Detect which cell encompasses the target text, then output its (X, Y) center coordinate. 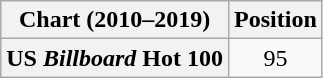
Position (276, 20)
95 (276, 58)
Chart (2010–2019) (115, 20)
US Billboard Hot 100 (115, 58)
